Scan for the cell matching the given text and deliver its [x, y] coordinate at center. 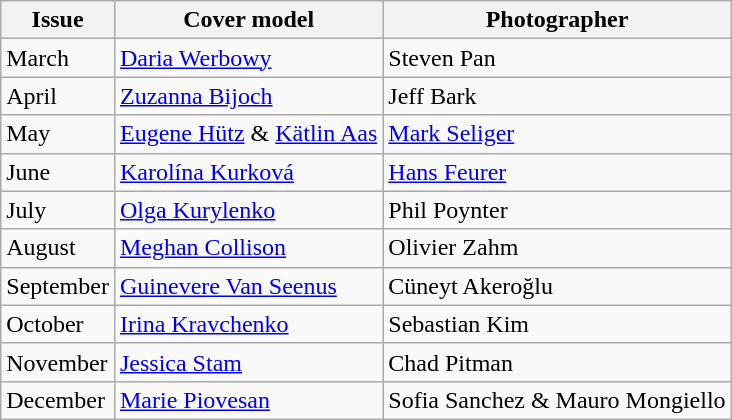
Guinevere Van Seenus [248, 286]
Eugene Hütz & Kätlin Aas [248, 134]
September [58, 286]
Chad Pitman [557, 362]
May [58, 134]
Jeff Bark [557, 96]
April [58, 96]
Irina Kravchenko [248, 324]
Karolína Kurková [248, 172]
Cüneyt Akeroğlu [557, 286]
Steven Pan [557, 58]
Cover model [248, 20]
Sofia Sanchez & Mauro Mongiello [557, 400]
Sebastian Kim [557, 324]
Zuzanna Bijoch [248, 96]
Jessica Stam [248, 362]
Photographer [557, 20]
October [58, 324]
Olga Kurylenko [248, 210]
November [58, 362]
Meghan Collison [248, 248]
Issue [58, 20]
August [58, 248]
Hans Feurer [557, 172]
Daria Werbowy [248, 58]
Mark Seliger [557, 134]
March [58, 58]
Phil Poynter [557, 210]
July [58, 210]
Olivier Zahm [557, 248]
Marie Piovesan [248, 400]
June [58, 172]
December [58, 400]
